Return the [X, Y] coordinate for the center point of the cell that contains the specified text.  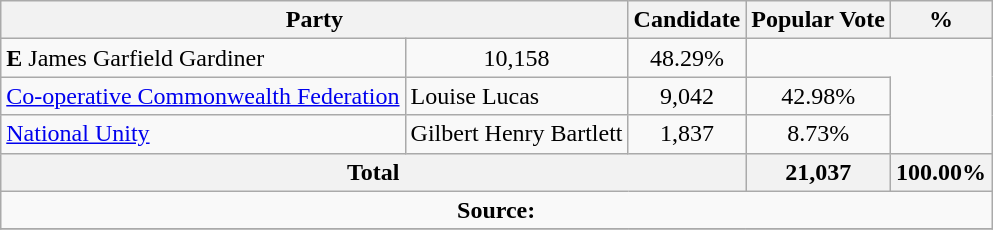
42.98% [818, 96]
1,837 [687, 134]
48.29% [687, 58]
Party [314, 20]
E James Garfield Gardiner [203, 58]
Gilbert Henry Bartlett [516, 134]
National Unity [203, 134]
21,037 [818, 172]
Total [374, 172]
Louise Lucas [516, 96]
8.73% [818, 134]
Candidate [687, 20]
% [940, 20]
Source: [496, 210]
9,042 [687, 96]
100.00% [940, 172]
10,158 [516, 58]
Co-operative Commonwealth Federation [203, 96]
Popular Vote [818, 20]
